Determine the (x, y) coordinate at the center of the cell enclosing the given text.  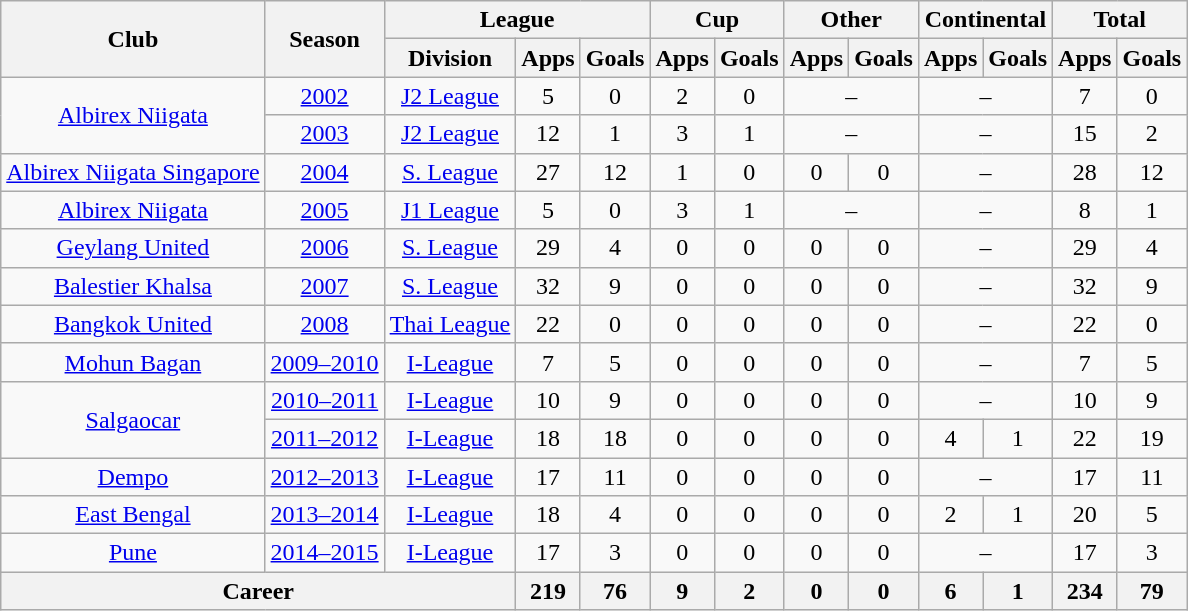
15 (1085, 134)
2007 (324, 286)
Salgaocar (133, 419)
20 (1085, 515)
League (517, 20)
234 (1085, 591)
219 (548, 591)
2014–2015 (324, 553)
8 (1085, 210)
Pune (133, 553)
Total (1120, 20)
Thai League (450, 324)
2013–2014 (324, 515)
Season (324, 39)
Cup (717, 20)
J1 League (450, 210)
Albirex Niigata Singapore (133, 172)
Continental (985, 20)
6 (950, 591)
27 (548, 172)
Bangkok United (133, 324)
2005 (324, 210)
East Bengal (133, 515)
Other (851, 20)
79 (1152, 591)
2012–2013 (324, 477)
2003 (324, 134)
2004 (324, 172)
2011–2012 (324, 438)
76 (615, 591)
Club (133, 39)
2008 (324, 324)
2006 (324, 248)
2010–2011 (324, 400)
Balestier Khalsa (133, 286)
19 (1152, 438)
Division (450, 58)
Career (258, 591)
28 (1085, 172)
Geylang United (133, 248)
2009–2010 (324, 362)
Mohun Bagan (133, 362)
2002 (324, 96)
Dempo (133, 477)
